Detect which cell encompasses the target text, then output its [X, Y] center coordinate. 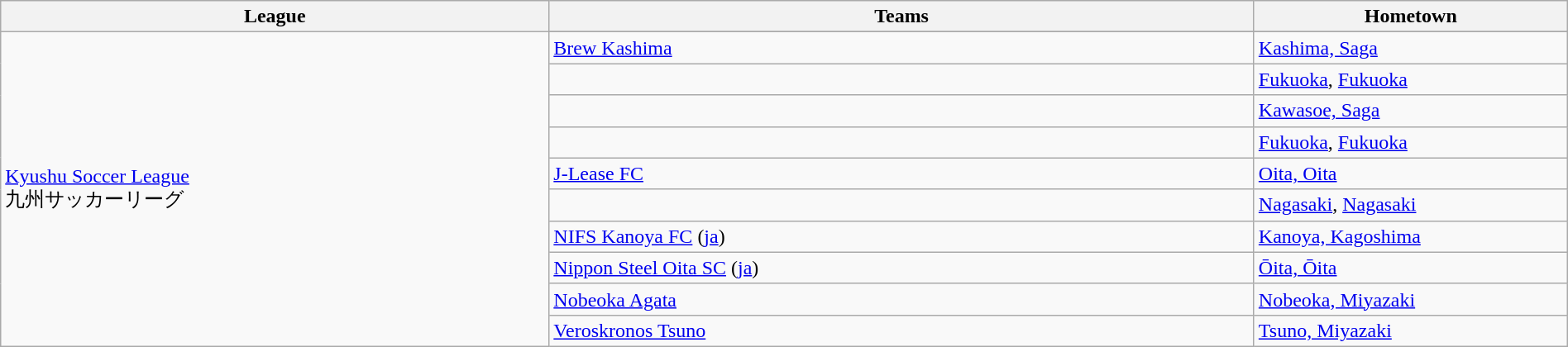
Veroskronos Tsuno [901, 330]
Nagasaki, Nagasaki [1411, 205]
Tsuno, Miyazaki [1411, 330]
Ōita, Ōita [1411, 268]
Nobeoka Agata [901, 299]
Oita, Oita [1411, 173]
Kawasoe, Saga [1411, 111]
Nobeoka, Miyazaki [1411, 299]
Teams [901, 17]
Nippon Steel Oita SC (ja) [901, 268]
Kashima, Saga [1411, 48]
Hometown [1411, 17]
Kyushu Soccer League九州サッカーリーグ [275, 190]
J-Lease FC [901, 173]
Kanoya, Kagoshima [1411, 236]
NIFS Kanoya FC (ja) [901, 236]
Brew Kashima [901, 48]
League [275, 17]
